Determine the [X, Y] coordinate at the center of the cell enclosing the given text.  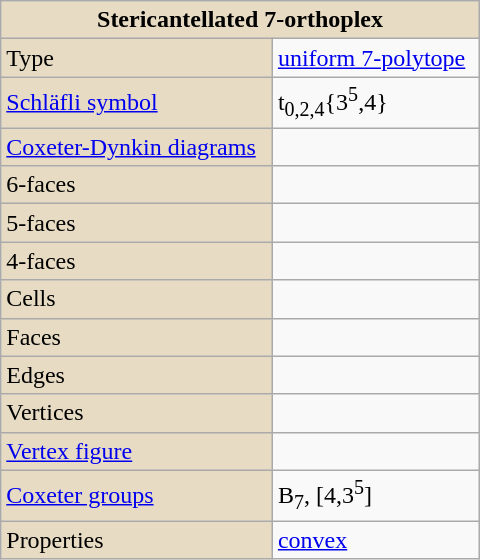
Vertices [137, 413]
Schläfli symbol [137, 102]
uniform 7-polytope [376, 58]
4-faces [137, 261]
convex [376, 540]
Type [137, 58]
Stericantellated 7-orthoplex [240, 20]
Faces [137, 337]
Edges [137, 375]
t0,2,4{35,4} [376, 102]
Vertex figure [137, 451]
B7, [4,35] [376, 496]
Coxeter-Dynkin diagrams [137, 147]
Cells [137, 299]
Properties [137, 540]
5-faces [137, 223]
6-faces [137, 185]
Coxeter groups [137, 496]
